Return the (X, Y) coordinate for the center point of the cell that contains the specified text.  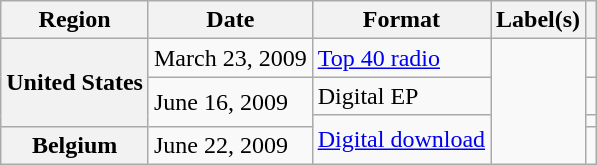
Digital download (401, 140)
March 23, 2009 (230, 58)
Date (230, 20)
Format (401, 20)
June 16, 2009 (230, 102)
June 22, 2009 (230, 145)
Label(s) (538, 20)
Region (75, 20)
United States (75, 82)
Digital EP (401, 96)
Top 40 radio (401, 58)
Belgium (75, 145)
